Determine the [x, y] coordinate at the center of the cell enclosing the given text.  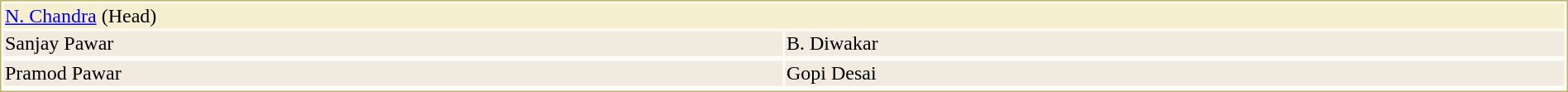
N. Chandra (Head) [784, 16]
B. Diwakar [1175, 44]
Sanjay Pawar [393, 44]
Gopi Desai [1175, 74]
Pramod Pawar [393, 74]
